Provide the (x, y) coordinate of the cell's center where the given text is located.  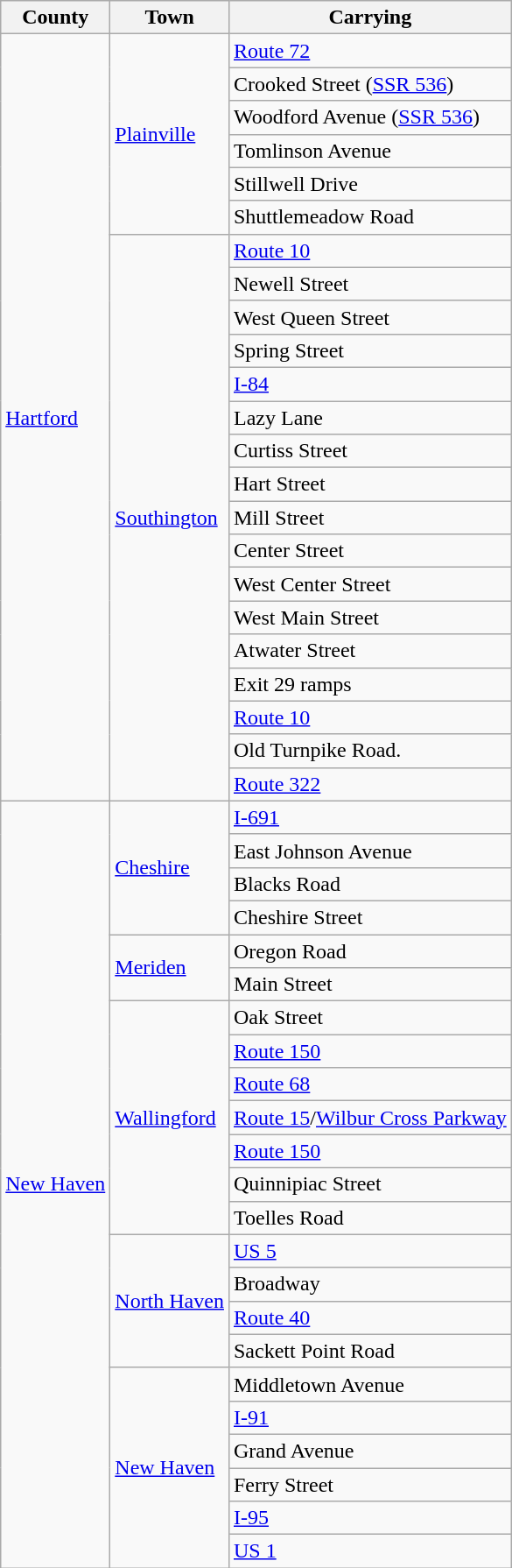
Ferry Street (369, 1485)
Curtiss Street (369, 451)
Main Street (369, 985)
Sackett Point Road (369, 1351)
County (56, 18)
Hart Street (369, 484)
Middletown Avenue (369, 1384)
Plainville (170, 134)
Shuttlemeadow Road (369, 217)
Route 40 (369, 1317)
Old Turnpike Road. (369, 751)
Route 68 (369, 1084)
Oregon Road (369, 950)
Carrying (369, 18)
West Center Street (369, 584)
I-84 (369, 384)
Southington (170, 517)
I-91 (369, 1417)
Tomlinson Avenue (369, 151)
Route 322 (369, 784)
Newell Street (369, 284)
Broadway (369, 1284)
Grand Avenue (369, 1451)
Crooked Street (SSR 536) (369, 84)
I-691 (369, 817)
Cheshire (170, 867)
Spring Street (369, 350)
Blacks Road (369, 884)
I-95 (369, 1518)
West Queen Street (369, 317)
Stillwell Drive (369, 184)
Wallingford (170, 1118)
Lazy Lane (369, 418)
Route 15/Wilbur Cross Parkway (369, 1118)
Route 72 (369, 51)
West Main Street (369, 618)
Center Street (369, 551)
Atwater Street (369, 651)
US 5 (369, 1251)
Woodford Avenue (SSR 536) (369, 117)
Exit 29 ramps (369, 684)
Hartford (56, 417)
Town (170, 18)
East Johnson Avenue (369, 851)
Cheshire Street (369, 917)
Oak Street (369, 1018)
US 1 (369, 1551)
Toelles Road (369, 1218)
Mill Street (369, 518)
Quinnipiac Street (369, 1184)
Meriden (170, 967)
North Haven (170, 1301)
